Pinpoint the cell where the given text exists, returning its (x, y) midpoint coordinate. 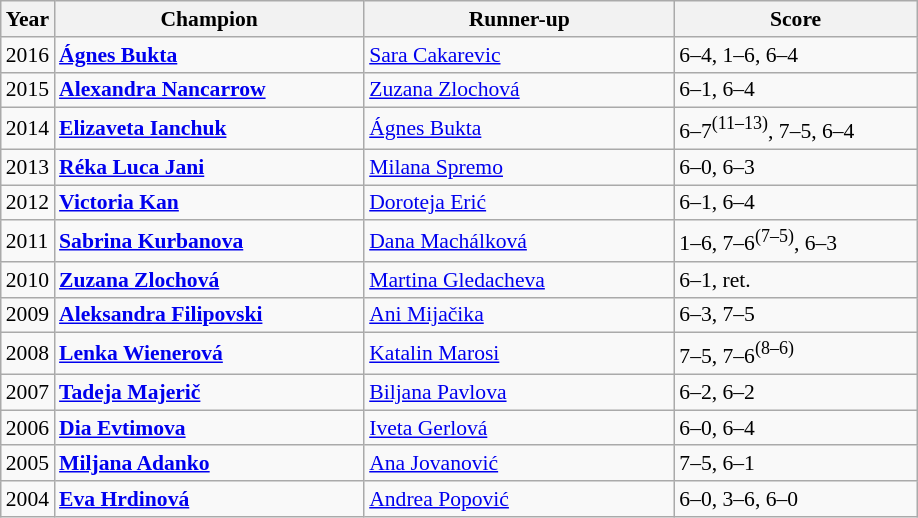
Runner-up (519, 19)
Ana Jovanović (519, 464)
6–7(11–13), 7–5, 6–4 (796, 128)
2010 (28, 280)
2014 (28, 128)
2004 (28, 499)
2015 (28, 90)
2012 (28, 203)
Biljana Pavlova (519, 392)
Champion (209, 19)
Tadeja Majerič (209, 392)
Milana Spremo (519, 167)
Katalin Marosi (519, 354)
2011 (28, 242)
6–4, 1–6, 6–4 (796, 55)
2009 (28, 316)
1–6, 7–6(7–5), 6–3 (796, 242)
Miljana Adanko (209, 464)
Eva Hrdinová (209, 499)
Lenka Wienerová (209, 354)
Elizaveta Ianchuk (209, 128)
2007 (28, 392)
Sara Cakarevic (519, 55)
Dana Machálková (519, 242)
Andrea Popović (519, 499)
6–0, 6–4 (796, 428)
Martina Gledacheva (519, 280)
Alexandra Nancarrow (209, 90)
Ani Mijačika (519, 316)
6–0, 6–3 (796, 167)
Aleksandra Filipovski (209, 316)
6–1, ret. (796, 280)
6–3, 7–5 (796, 316)
2013 (28, 167)
Score (796, 19)
Victoria Kan (209, 203)
Sabrina Kurbanova (209, 242)
Iveta Gerlová (519, 428)
7–5, 7–6(8–6) (796, 354)
6–0, 3–6, 6–0 (796, 499)
Doroteja Erić (519, 203)
Year (28, 19)
7–5, 6–1 (796, 464)
Dia Evtimova (209, 428)
Réka Luca Jani (209, 167)
2016 (28, 55)
2008 (28, 354)
6–2, 6–2 (796, 392)
2005 (28, 464)
2006 (28, 428)
